Scan for the cell matching the given text and deliver its [x, y] coordinate at center. 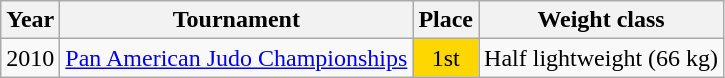
Tournament [236, 20]
Pan American Judo Championships [236, 58]
Weight class [602, 20]
1st [446, 58]
Half lightweight (66 kg) [602, 58]
Place [446, 20]
2010 [30, 58]
Year [30, 20]
